Identify which cell holds the provided text, then report its [X, Y] central coordinate. 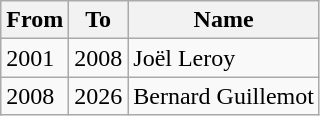
Name [224, 20]
From [35, 20]
To [98, 20]
2026 [98, 96]
2001 [35, 58]
Joël Leroy [224, 58]
Bernard Guillemot [224, 96]
